Return the [X, Y] coordinate for the center point of the cell that contains the specified text.  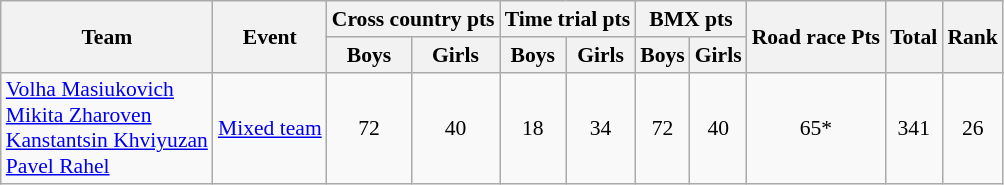
Time trial pts [568, 19]
Total [914, 36]
341 [914, 128]
Cross country pts [414, 19]
Event [270, 36]
Mixed team [270, 128]
34 [600, 128]
Volha MasiukovichMikita ZharovenKanstantsin KhviyuzanPavel Rahel [107, 128]
18 [533, 128]
BMX pts [690, 19]
Rank [972, 36]
Team [107, 36]
26 [972, 128]
65* [816, 128]
Road race Pts [816, 36]
